Find where the given text appears and provide that cell's center as [X, Y] coordinate. 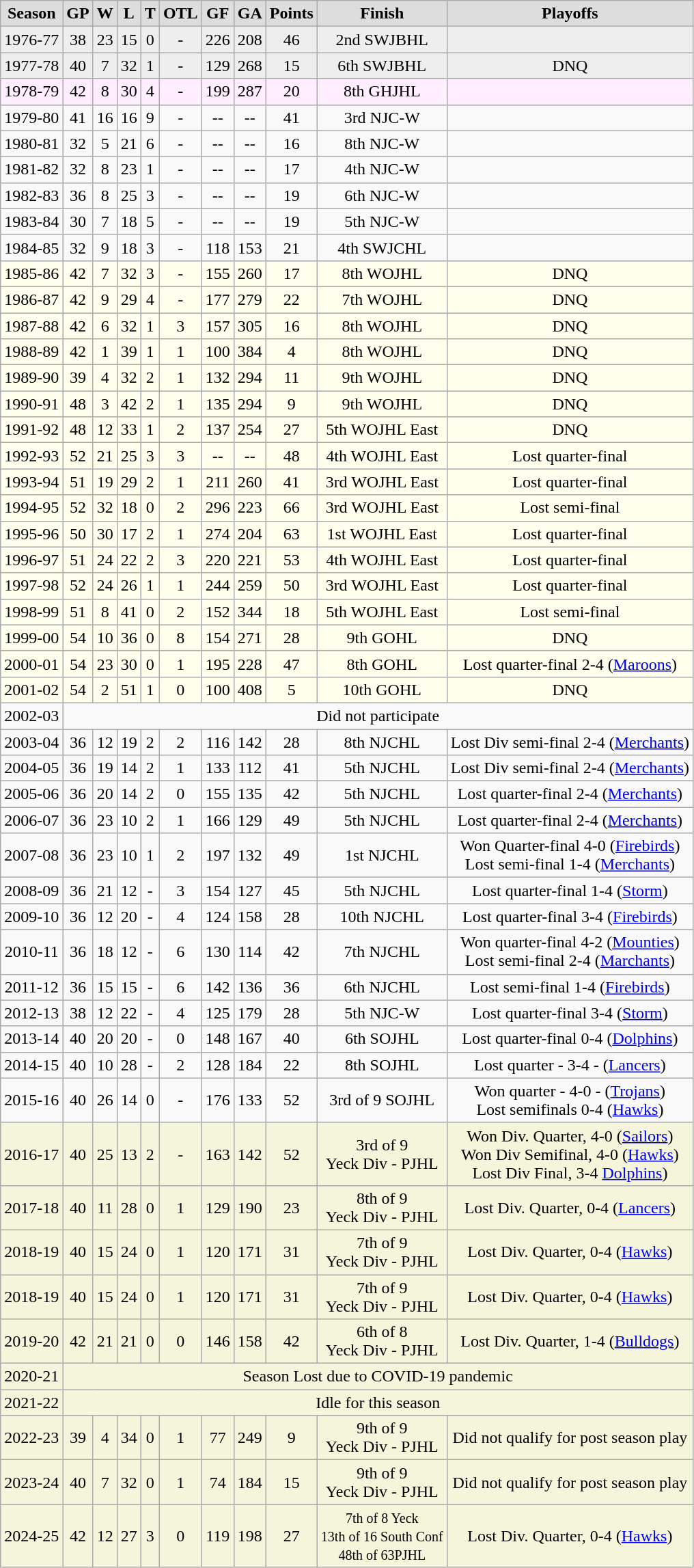
197 [217, 856]
226 [217, 40]
53 [291, 560]
2015-16 [31, 1100]
153 [250, 247]
112 [250, 768]
124 [217, 917]
208 [250, 40]
1993-94 [31, 482]
Lost semi-final 1-4 (Firebirds) [570, 987]
199 [217, 92]
221 [250, 560]
1988-89 [31, 352]
1994-95 [31, 508]
268 [250, 66]
204 [250, 534]
2021-22 [31, 1403]
2000-01 [31, 664]
249 [250, 1438]
Did not participate [378, 716]
228 [250, 664]
3rd NJC-W [382, 118]
1978-79 [31, 92]
Won Quarter-final 4-0 (Firebirds)Lost semi-final 1-4 (Merchants) [570, 856]
1986-87 [31, 299]
1983-84 [31, 221]
3rd of 9 SOJHL [382, 1100]
287 [250, 92]
1979-80 [31, 118]
152 [217, 612]
8th GHJHL [382, 92]
279 [250, 299]
118 [217, 247]
254 [250, 430]
148 [217, 1039]
223 [250, 508]
2014-15 [31, 1065]
1985-86 [31, 273]
OTL [180, 14]
10th NJCHL [382, 917]
344 [250, 612]
2006-07 [31, 820]
2009-10 [31, 917]
130 [217, 951]
33 [128, 430]
34 [128, 1438]
137 [217, 430]
2005-06 [31, 794]
167 [250, 1039]
166 [217, 820]
1st WOJHL East [382, 534]
384 [250, 352]
Won quarter-final 4-2 (Mounties)Lost semi-final 2-4 (Marchants) [570, 951]
8th SOJHL [382, 1065]
2019-20 [31, 1341]
7th WOJHL [382, 299]
1977-78 [31, 66]
66 [291, 508]
74 [217, 1482]
Season Lost due to COVID-19 pandemic [378, 1377]
63 [291, 534]
1991-92 [31, 430]
1998-99 [31, 612]
177 [217, 299]
L [128, 14]
2012-13 [31, 1013]
4th NJC-W [382, 170]
6th SWJBHL [382, 66]
2001-02 [31, 690]
Lost Div. Quarter, 0-4 (Lancers) [570, 1207]
1999-00 [31, 638]
8th NJC-W [382, 144]
2010-11 [31, 951]
146 [217, 1341]
Season [31, 14]
1980-81 [31, 144]
2024-25 [31, 1536]
1976-77 [31, 40]
128 [217, 1065]
1982-83 [31, 195]
Finish [382, 14]
Points [291, 14]
47 [291, 664]
1997-98 [31, 586]
244 [217, 586]
45 [291, 891]
305 [250, 326]
Lost quarter-final 2-4 (Maroons) [570, 664]
1996-97 [31, 560]
1987-88 [31, 326]
179 [250, 1013]
136 [250, 987]
408 [250, 690]
259 [250, 586]
6th SOJHL [382, 1039]
Lost quarter - 3-4 - (Lancers) [570, 1065]
220 [217, 560]
1989-90 [31, 378]
T [150, 14]
2007-08 [31, 856]
8th of 9Yeck Div - PJHL [382, 1207]
176 [217, 1100]
10th GOHL [382, 690]
296 [217, 508]
2017-18 [31, 1207]
77 [217, 1438]
4th SWJCHL [382, 247]
3rd of 9Yeck Div - PJHL [382, 1154]
1984-85 [31, 247]
190 [250, 1207]
163 [217, 1154]
W [105, 14]
2013-14 [31, 1039]
6th NJC-W [382, 195]
Playoffs [570, 14]
GF [217, 14]
Lost quarter-final 3-4 (Firebirds) [570, 917]
2022-23 [31, 1438]
274 [217, 534]
46 [291, 40]
1992-93 [31, 456]
2016-17 [31, 1154]
271 [250, 638]
Lost Div. Quarter, 1-4 (Bulldogs) [570, 1341]
1995-96 [31, 534]
127 [250, 891]
2023-24 [31, 1482]
6th of 8Yeck Div - PJHL [382, 1341]
2003-04 [31, 742]
125 [217, 1013]
Lost quarter-final 1-4 (Storm) [570, 891]
Idle for this season [378, 1403]
Lost quarter-final 0-4 (Dolphins) [570, 1039]
1st NJCHL [382, 856]
114 [250, 951]
2004-05 [31, 768]
1981-82 [31, 170]
GP [78, 14]
1990-91 [31, 404]
Won Div. Quarter, 4-0 (Sailors)Won Div Semifinal, 4-0 (Hawks)Lost Div Final, 3-4 Dolphins) [570, 1154]
119 [217, 1536]
2nd SWJBHL [382, 40]
195 [217, 664]
2020-21 [31, 1377]
2002-03 [31, 716]
8th GOHL [382, 664]
116 [217, 742]
2008-09 [31, 891]
9th GOHL [382, 638]
8th NJCHL [382, 742]
13 [128, 1154]
7th of 8 Yeck 13th of 16 South Conf 48th of 63PJHL [382, 1536]
Won quarter - 4-0 - (Trojans)Lost semifinals 0-4 (Hawks) [570, 1100]
198 [250, 1536]
Lost quarter-final 3-4 (Storm) [570, 1013]
211 [217, 482]
6th NJCHL [382, 987]
7th NJCHL [382, 951]
2011-12 [31, 987]
GA [250, 14]
157 [217, 326]
